Capture the cell that displays the provided text and extract its [x, y] central coordinate. 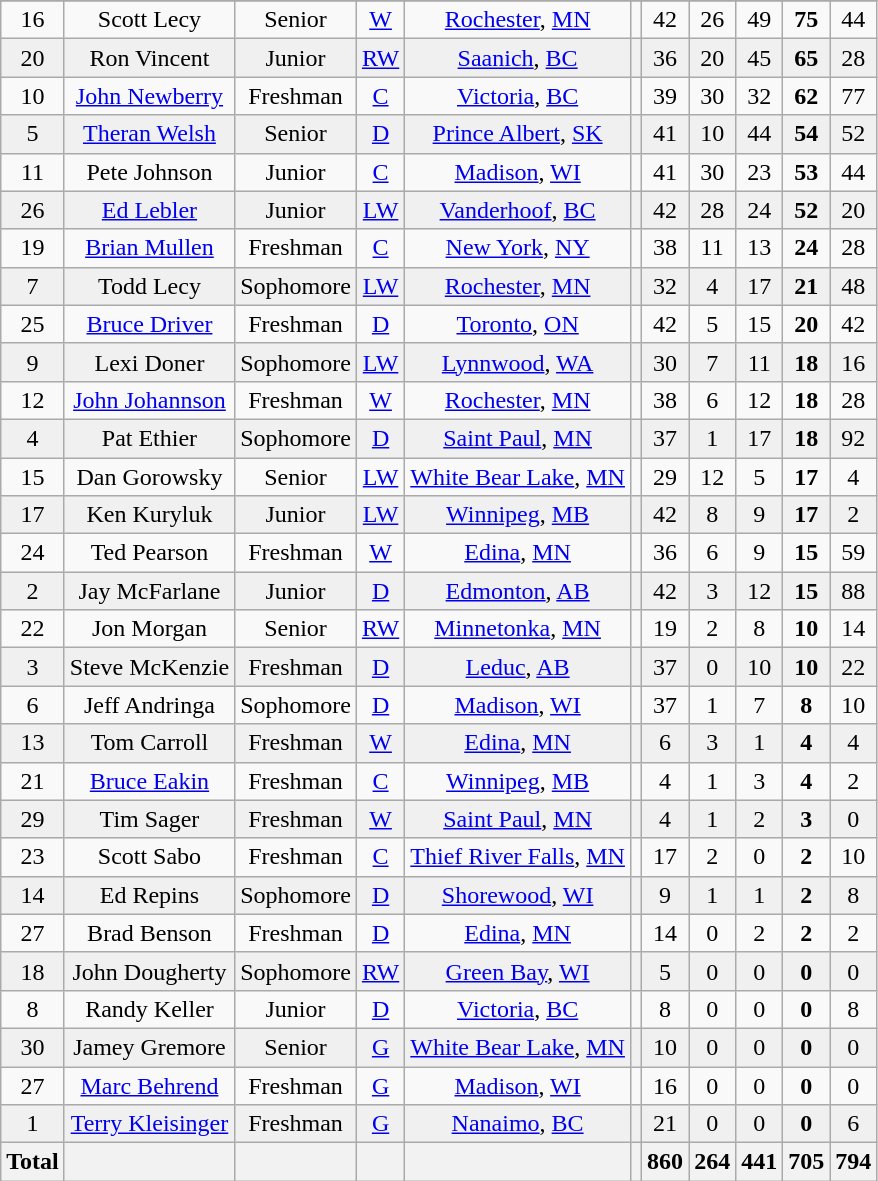
77 [854, 96]
John Johannson [149, 400]
Brian Mullen [149, 248]
Pete Johnson [149, 172]
Lexi Doner [149, 362]
705 [806, 1162]
53 [806, 172]
Toronto, ON [518, 324]
25 [33, 324]
Pat Ethier [149, 438]
Edmonton, AB [518, 591]
Todd Lecy [149, 286]
62 [806, 96]
54 [806, 134]
Ed Repins [149, 895]
Scott Sabo [149, 857]
59 [854, 553]
45 [760, 58]
Vanderhoof, BC [518, 210]
Minnetonka, MN [518, 629]
Tim Sager [149, 819]
Randy Keller [149, 1009]
Brad Benson [149, 933]
49 [760, 20]
Ted Pearson [149, 553]
Ron Vincent [149, 58]
Jamey Gremore [149, 1047]
Marc Behrend [149, 1085]
Jeff Andringa [149, 705]
Shorewood, WI [518, 895]
Jay McFarlane [149, 591]
264 [712, 1162]
Saanich, BC [518, 58]
Leduc, AB [518, 667]
Total [33, 1162]
Jon Morgan [149, 629]
John Newberry [149, 96]
Green Bay, WI [518, 971]
Bruce Eakin [149, 781]
Lynnwood, WA [518, 362]
441 [760, 1162]
Scott Lecy [149, 20]
John Dougherty [149, 971]
65 [806, 58]
Bruce Driver [149, 324]
Steve McKenzie [149, 667]
Theran Welsh [149, 134]
48 [854, 286]
Ed Lebler [149, 210]
Ken Kuryluk [149, 515]
92 [854, 438]
794 [854, 1162]
Terry Kleisinger [149, 1124]
Thief River Falls, MN [518, 857]
New York, NY [518, 248]
Tom Carroll [149, 743]
860 [666, 1162]
88 [854, 591]
Prince Albert, SK [518, 134]
39 [666, 96]
Nanaimo, BC [518, 1124]
Dan Gorowsky [149, 477]
75 [806, 20]
